For the text-containing cell, return its midpoint in (x, y) coordinate format. 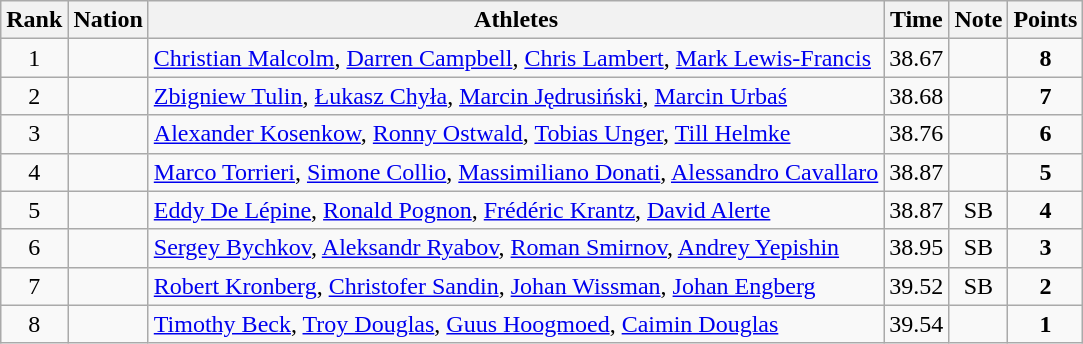
38.95 (916, 248)
39.52 (916, 286)
Robert Kronberg, Christofer Sandin, Johan Wissman, Johan Engberg (516, 286)
Christian Malcolm, Darren Campbell, Chris Lambert, Mark Lewis-Francis (516, 58)
Eddy De Lépine, Ronald Pognon, Frédéric Krantz, David Alerte (516, 210)
Rank (34, 20)
38.68 (916, 96)
Timothy Beck, Troy Douglas, Guus Hoogmoed, Caimin Douglas (516, 324)
Points (1046, 20)
38.67 (916, 58)
Alexander Kosenkow, Ronny Ostwald, Tobias Unger, Till Helmke (516, 134)
Note (978, 20)
Nation (108, 20)
Zbigniew Tulin, Łukasz Chyła, Marcin Jędrusiński, Marcin Urbaś (516, 96)
Time (916, 20)
38.76 (916, 134)
Sergey Bychkov, Aleksandr Ryabov, Roman Smirnov, Andrey Yepishin (516, 248)
Marco Torrieri, Simone Collio, Massimiliano Donati, Alessandro Cavallaro (516, 172)
39.54 (916, 324)
Athletes (516, 20)
